Return [x, y] of the center of cell containing provided text 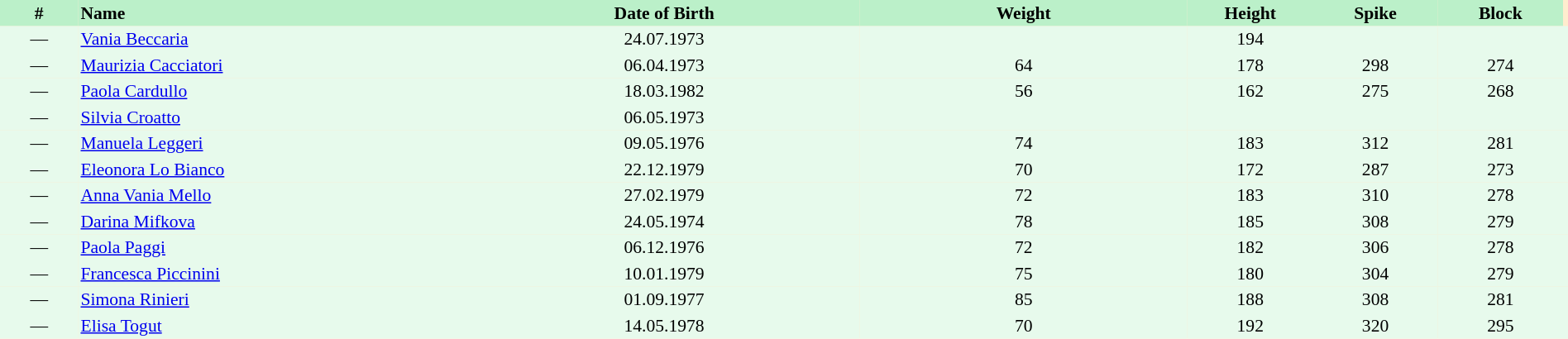
Darina Mifkova [273, 222]
Date of Birth [664, 13]
01.09.1977 [664, 299]
85 [1024, 299]
10.01.1979 [664, 274]
24.05.1974 [664, 222]
Maurizia Cacciatori [273, 65]
Height [1250, 13]
Vania Beccaria [273, 40]
310 [1374, 195]
Paola Cardullo [273, 91]
182 [1250, 248]
274 [1500, 65]
304 [1374, 274]
Paola Paggi [273, 248]
75 [1024, 274]
298 [1374, 65]
273 [1500, 169]
Manuela Leggeri [273, 144]
320 [1374, 326]
185 [1250, 222]
Anna Vania Mello [273, 195]
06.05.1973 [664, 117]
Weight [1024, 13]
18.03.1982 [664, 91]
268 [1500, 91]
24.07.1973 [664, 40]
06.12.1976 [664, 248]
56 [1024, 91]
Eleonora Lo Bianco [273, 169]
14.05.1978 [664, 326]
09.05.1976 [664, 144]
162 [1250, 91]
# [39, 13]
78 [1024, 222]
180 [1250, 274]
Silvia Croatto [273, 117]
Simona Rinieri [273, 299]
192 [1250, 326]
Name [273, 13]
27.02.1979 [664, 195]
295 [1500, 326]
64 [1024, 65]
74 [1024, 144]
Elisa Togut [273, 326]
178 [1250, 65]
22.12.1979 [664, 169]
275 [1374, 91]
188 [1250, 299]
Spike [1374, 13]
312 [1374, 144]
06.04.1973 [664, 65]
194 [1250, 40]
306 [1374, 248]
172 [1250, 169]
Block [1500, 13]
Francesca Piccinini [273, 274]
287 [1374, 169]
